Detect which cell encompasses the target text, then output its [x, y] center coordinate. 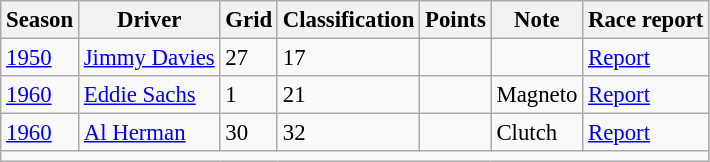
Classification [348, 20]
Magneto [537, 95]
21 [348, 95]
1950 [40, 58]
32 [348, 133]
Note [537, 20]
Points [456, 20]
Driver [149, 20]
Season [40, 20]
1 [248, 95]
30 [248, 133]
Jimmy Davies [149, 58]
Grid [248, 20]
Clutch [537, 133]
Al Herman [149, 133]
27 [248, 58]
Eddie Sachs [149, 95]
17 [348, 58]
Race report [646, 20]
